Extract the (X, Y) coordinate from the center of the cell holding the provided text.  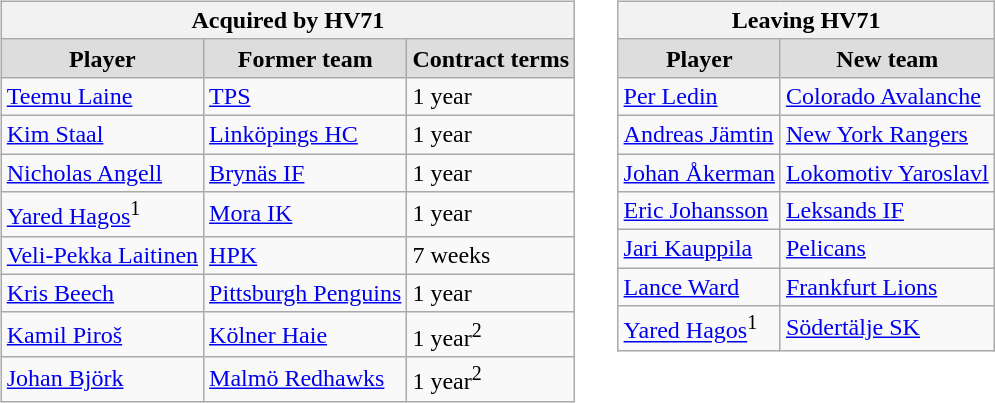
Leksands IF (887, 211)
Kamil Piroš (102, 334)
Linköpings HC (306, 134)
New team (887, 58)
Contract terms (491, 58)
Jari Kauppila (699, 249)
HPK (306, 255)
Johan Björk (102, 380)
TPS (306, 96)
New York Rangers (887, 134)
Pelicans (887, 249)
Frankfurt Lions (887, 287)
Teemu Laine (102, 96)
Pittsburgh Penguins (306, 293)
Kim Staal (102, 134)
Södertälje SK (887, 328)
Veli-Pekka Laitinen (102, 255)
Andreas Jämtin (699, 134)
Nicholas Angell (102, 173)
Per Ledin (699, 96)
Malmö Redhawks (306, 380)
Johan Åkerman (699, 173)
Eric Johansson (699, 211)
Colorado Avalanche (887, 96)
Acquired by HV71 (288, 20)
Mora IK (306, 214)
Brynäs IF (306, 173)
Lance Ward (699, 287)
Leaving HV71 (806, 20)
Kris Beech (102, 293)
Former team (306, 58)
Kölner Haie (306, 334)
7 weeks (491, 255)
Lokomotiv Yaroslavl (887, 173)
